Scan for the cell matching the given text and deliver its [X, Y] coordinate at center. 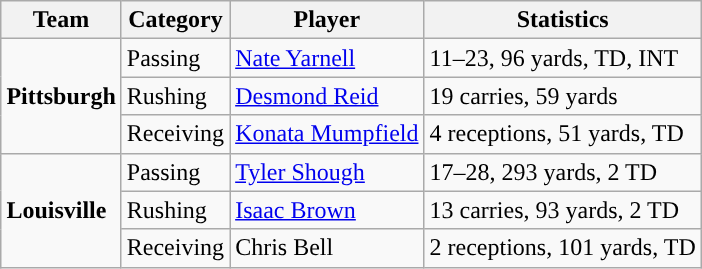
17–28, 293 yards, 2 TD [562, 172]
Tyler Shough [327, 172]
Isaac Brown [327, 210]
Category [175, 20]
13 carries, 93 yards, 2 TD [562, 210]
Chris Bell [327, 248]
Pittsburgh [61, 96]
Nate Yarnell [327, 58]
Team [61, 20]
4 receptions, 51 yards, TD [562, 134]
Louisville [61, 210]
Player [327, 20]
Konata Mumpfield [327, 134]
11–23, 96 yards, TD, INT [562, 58]
Statistics [562, 20]
19 carries, 59 yards [562, 96]
2 receptions, 101 yards, TD [562, 248]
Desmond Reid [327, 96]
